Detect which cell encompasses the target text, then output its (X, Y) center coordinate. 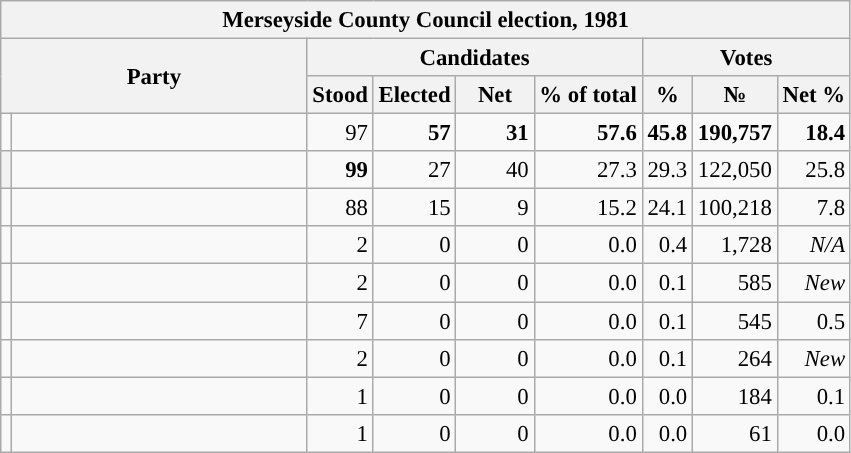
18.4 (814, 133)
45.8 (667, 133)
29.3 (667, 170)
97 (340, 133)
0.4 (667, 245)
% (667, 95)
122,050 (736, 170)
27.3 (588, 170)
N/A (814, 245)
40 (495, 170)
Party (154, 76)
7.8 (814, 208)
61 (736, 433)
27 (414, 170)
Net % (814, 95)
1,728 (736, 245)
264 (736, 358)
Net (495, 95)
585 (736, 283)
88 (340, 208)
25.8 (814, 170)
15.2 (588, 208)
Elected (414, 95)
Stood (340, 95)
7 (340, 321)
№ (736, 95)
545 (736, 321)
31 (495, 133)
Candidates (474, 58)
57.6 (588, 133)
24.1 (667, 208)
Votes (746, 58)
% of total (588, 95)
99 (340, 170)
57 (414, 133)
9 (495, 208)
100,218 (736, 208)
184 (736, 396)
Merseyside County Council election, 1981 (426, 20)
15 (414, 208)
190,757 (736, 133)
0.5 (814, 321)
